Output the (X, Y) coordinate of the center of the cell containing the given text.  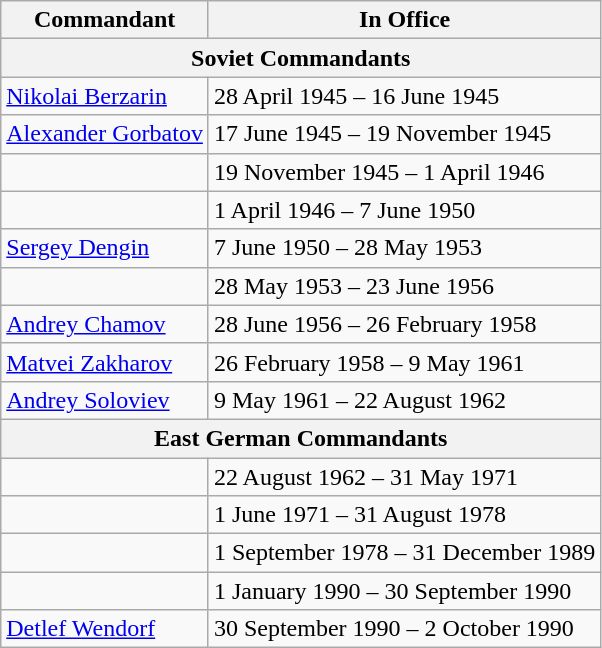
28 June 1956 – 26 February 1958 (404, 324)
28 April 1945 – 16 June 1945 (404, 96)
1 April 1946 – 7 June 1950 (404, 210)
Detlef Wendorf (105, 629)
30 September 1990 – 2 October 1990 (404, 629)
Alexander Gorbatov (105, 134)
1 September 1978 – 31 December 1989 (404, 553)
In Office (404, 20)
9 May 1961 – 22 August 1962 (404, 400)
Matvei Zakharov (105, 362)
Nikolai Berzarin (105, 96)
28 May 1953 – 23 June 1956 (404, 286)
1 June 1971 – 31 August 1978 (404, 515)
Andrey Soloviev (105, 400)
Soviet Commandants (301, 58)
Sergey Dengin (105, 248)
Commandant (105, 20)
26 February 1958 – 9 May 1961 (404, 362)
Andrey Chamov (105, 324)
22 August 1962 – 31 May 1971 (404, 477)
17 June 1945 – 19 November 1945 (404, 134)
7 June 1950 – 28 May 1953 (404, 248)
1 January 1990 – 30 September 1990 (404, 591)
East German Commandants (301, 438)
19 November 1945 – 1 April 1946 (404, 172)
